Pinpoint the cell where the given text exists, returning its [X, Y] midpoint coordinate. 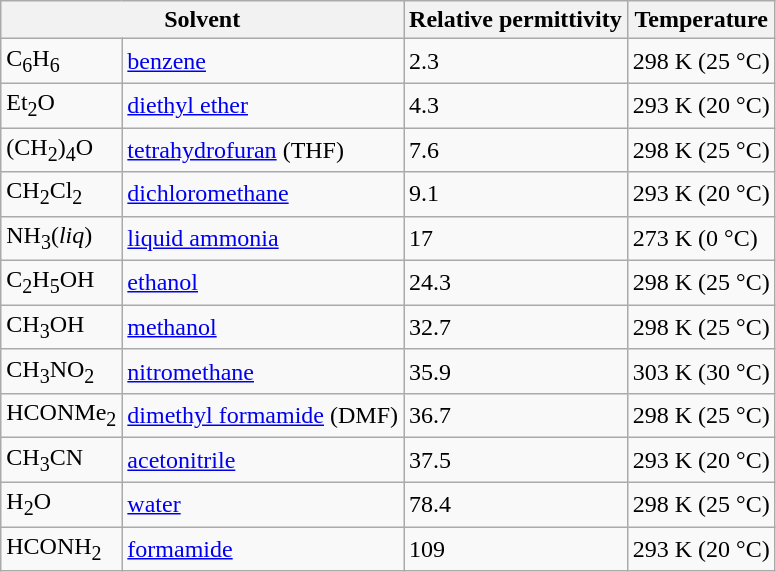
CH2Cl2 [62, 194]
(CH2)4O [62, 150]
7.6 [516, 150]
109 [516, 549]
Solvent [202, 20]
ethanol [263, 283]
liquid ammonia [263, 238]
water [263, 504]
nitromethane [263, 371]
78.4 [516, 504]
formamide [263, 549]
H2O [62, 504]
diethyl ether [263, 105]
dimethyl formamide (DMF) [263, 416]
acetonitrile [263, 460]
Et2O [62, 105]
dichloromethane [263, 194]
37.5 [516, 460]
24.3 [516, 283]
Temperature [701, 20]
benzene [263, 61]
tetrahydrofuran (THF) [263, 150]
CH3CN [62, 460]
2.3 [516, 61]
273 K (0 °C) [701, 238]
HCONH2 [62, 549]
CH3NO2 [62, 371]
35.9 [516, 371]
Relative permittivity [516, 20]
NH3(liq) [62, 238]
32.7 [516, 327]
CH3OH [62, 327]
C2H5OH [62, 283]
36.7 [516, 416]
methanol [263, 327]
C6H6 [62, 61]
17 [516, 238]
9.1 [516, 194]
303 K (30 °C) [701, 371]
HCONMe2 [62, 416]
4.3 [516, 105]
